Return (X, Y) of the center of cell containing provided text 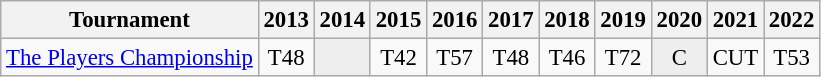
T72 (623, 58)
2016 (455, 20)
2020 (679, 20)
CUT (735, 58)
The Players Championship (130, 58)
T53 (792, 58)
2013 (286, 20)
2015 (398, 20)
T57 (455, 58)
Tournament (130, 20)
T42 (398, 58)
2022 (792, 20)
2017 (511, 20)
2021 (735, 20)
2019 (623, 20)
C (679, 58)
T46 (567, 58)
2014 (342, 20)
2018 (567, 20)
